Output the (X, Y) coordinate of the center of the cell containing the given text.  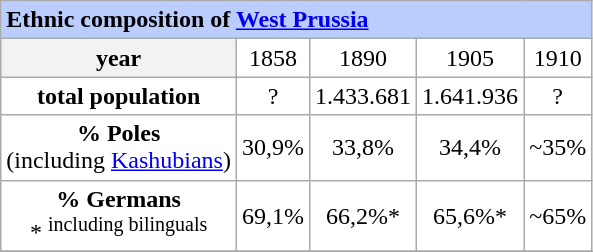
~35% (558, 148)
30,9% (272, 148)
1.433.681 (362, 96)
34,4% (470, 148)
65,6%* (470, 216)
% Poles (including Kashubians) (119, 148)
% Germans * including bilinguals (119, 216)
33,8% (362, 148)
1858 (272, 58)
1.641.936 (470, 96)
69,1% (272, 216)
66,2%* (362, 216)
year (119, 58)
~65% (558, 216)
1910 (558, 58)
total population (119, 96)
1890 (362, 58)
1905 (470, 58)
Ethnic composition of West Prussia (296, 20)
